Identify which cell holds the provided text, then report its [x, y] central coordinate. 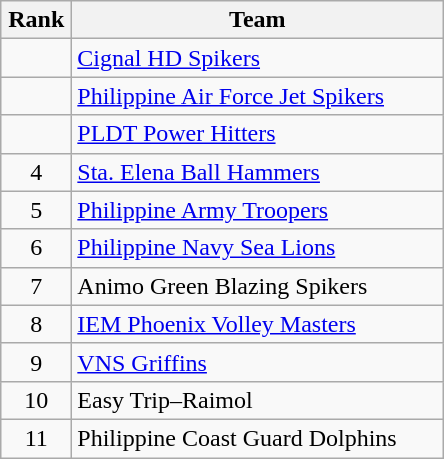
Rank [36, 20]
PLDT Power Hitters [258, 134]
8 [36, 324]
Cignal HD Spikers [258, 58]
IEM Phoenix Volley Masters [258, 324]
7 [36, 286]
6 [36, 248]
Animo Green Blazing Spikers [258, 286]
Philippine Navy Sea Lions [258, 248]
9 [36, 362]
4 [36, 172]
Philippine Coast Guard Dolphins [258, 438]
Easy Trip–Raimol [258, 400]
VNS Griffins [258, 362]
Team [258, 20]
Philippine Army Troopers [258, 210]
10 [36, 400]
5 [36, 210]
Sta. Elena Ball Hammers [258, 172]
Philippine Air Force Jet Spikers [258, 96]
11 [36, 438]
